Detect which cell encompasses the target text, then output its (X, Y) center coordinate. 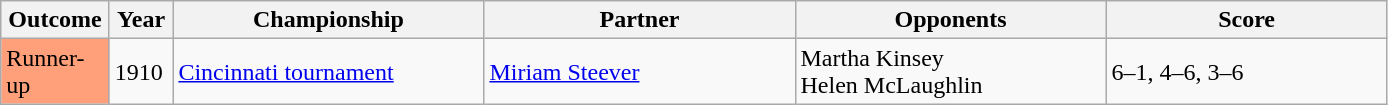
Outcome (56, 20)
Cincinnati tournament (328, 72)
Championship (328, 20)
6–1, 4–6, 3–6 (1246, 72)
Year (141, 20)
Score (1246, 20)
Miriam Steever (640, 72)
Martha Kinsey Helen McLaughlin (950, 72)
Runner-up (56, 72)
Partner (640, 20)
1910 (141, 72)
Opponents (950, 20)
